Search for the cell housing the specified text and yield its [x, y] center coordinate. 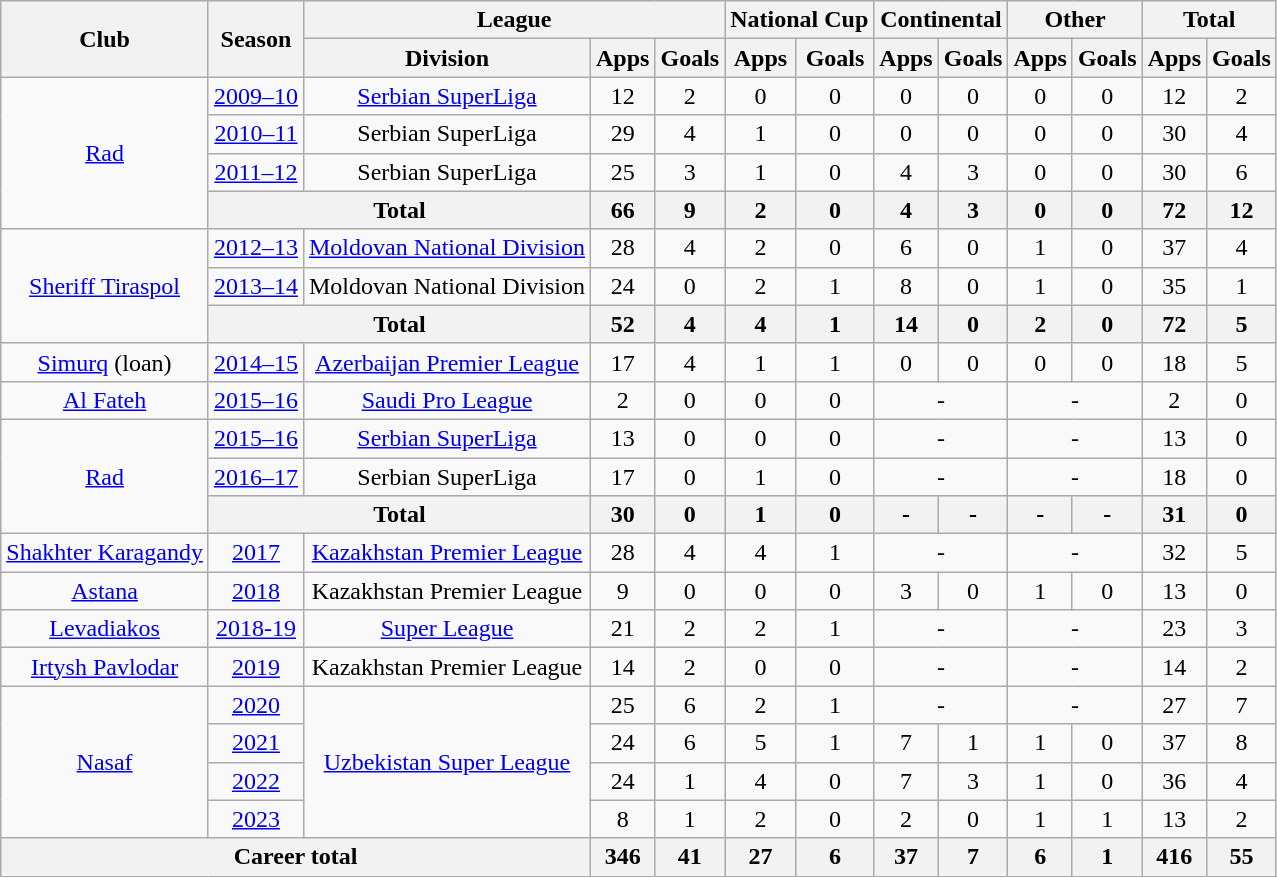
Nasaf [105, 762]
Uzbekistan Super League [446, 762]
35 [1174, 286]
2012–13 [256, 248]
Season [256, 39]
Azerbaijan Premier League [446, 362]
2009–10 [256, 96]
Al Fateh [105, 400]
29 [623, 134]
2010–11 [256, 134]
Levadiakos [105, 629]
2014–15 [256, 362]
2018 [256, 591]
Club [105, 39]
32 [1174, 553]
Irtysh Pavlodar [105, 667]
346 [623, 857]
31 [1174, 515]
416 [1174, 857]
Continental [941, 20]
2013–14 [256, 286]
Shakhter Karagandy [105, 553]
Super League [446, 629]
41 [690, 857]
2019 [256, 667]
52 [623, 324]
Sheriff Tiraspol [105, 286]
League [514, 20]
Division [446, 58]
2023 [256, 819]
Simurq (loan) [105, 362]
2017 [256, 553]
55 [1242, 857]
36 [1174, 781]
66 [623, 210]
2016–17 [256, 477]
Saudi Pro League [446, 400]
Astana [105, 591]
2011–12 [256, 172]
23 [1174, 629]
2021 [256, 743]
2020 [256, 705]
21 [623, 629]
National Cup [800, 20]
2022 [256, 781]
2018-19 [256, 629]
Other [1075, 20]
Career total [296, 857]
